Scan for the cell matching the given text and deliver its (x, y) coordinate at center. 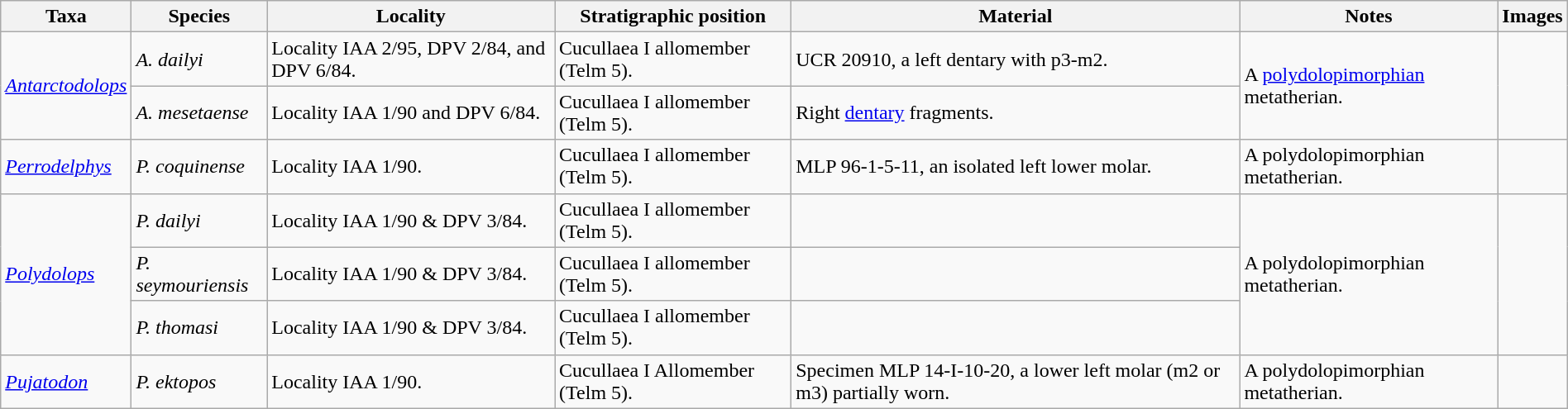
Cucullaea I Allomember (Telm 5). (673, 382)
P. coquinense (199, 167)
Locality (411, 17)
P. thomasi (199, 327)
P. dailyi (199, 220)
Images (1532, 17)
Antarctodolops (66, 86)
MLP 96-1-5-11, an isolated left lower molar. (1016, 167)
Pujatodon (66, 382)
Taxa (66, 17)
Right dentary fragments. (1016, 112)
Locality IAA 1/90 and DPV 6/84. (411, 112)
A. dailyi (199, 59)
A. mesetaense (199, 112)
P. seymouriensis (199, 274)
Material (1016, 17)
Species (199, 17)
Polydolops (66, 274)
UCR 20910, a left dentary with p3-m2. (1016, 59)
Locality IAA 2/95, DPV 2/84, and DPV 6/84. (411, 59)
Perrodelphys (66, 167)
P. ektopos (199, 382)
Notes (1369, 17)
Specimen MLP 14-I-10-20, a lower left molar (m2 or m3) partially worn. (1016, 382)
Stratigraphic position (673, 17)
